Search for the cell housing the specified text and yield its (x, y) center coordinate. 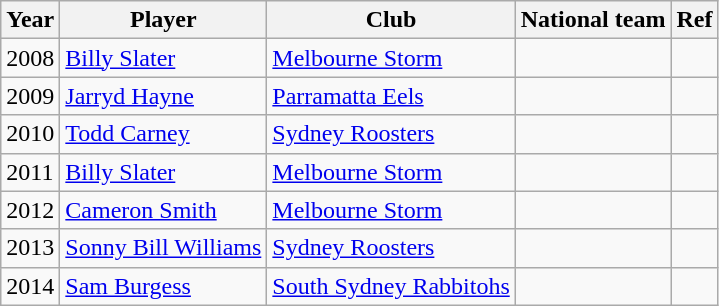
National team (593, 20)
South Sydney Rabbitohs (391, 286)
Sonny Bill Williams (164, 248)
Ref (694, 20)
2008 (30, 58)
2010 (30, 134)
2011 (30, 172)
2012 (30, 210)
Todd Carney (164, 134)
2013 (30, 248)
Cameron Smith (164, 210)
2009 (30, 96)
2014 (30, 286)
Club (391, 20)
Player (164, 20)
Jarryd Hayne (164, 96)
Year (30, 20)
Parramatta Eels (391, 96)
Sam Burgess (164, 286)
